Return the [X, Y] coordinate for the center point of the cell that contains the specified text.  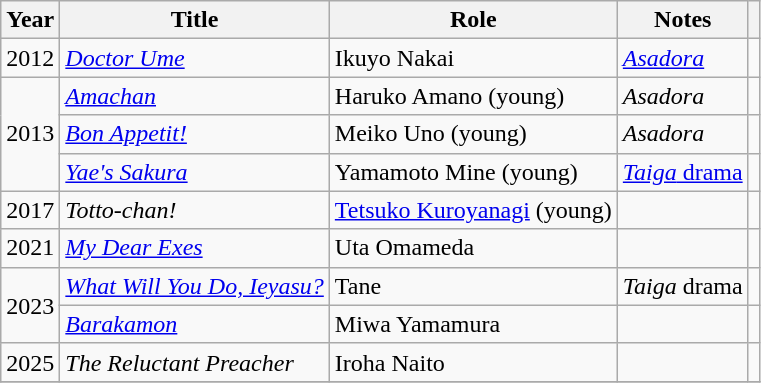
2013 [30, 134]
Meiko Uno (young) [473, 134]
Haruko Amano (young) [473, 96]
The Reluctant Preacher [195, 362]
Title [195, 20]
Notes [682, 20]
Amachan [195, 96]
What Will You Do, Ieyasu? [195, 286]
Barakamon [195, 324]
Miwa Yamamura [473, 324]
2023 [30, 305]
Totto-chan! [195, 210]
Tane [473, 286]
Iroha Naito [473, 362]
Year [30, 20]
My Dear Exes [195, 248]
2017 [30, 210]
Yamamoto Mine (young) [473, 172]
Doctor Ume [195, 58]
Uta Omameda [473, 248]
2025 [30, 362]
Role [473, 20]
2012 [30, 58]
Bon Appetit! [195, 134]
Tetsuko Kuroyanagi (young) [473, 210]
2021 [30, 248]
Yae's Sakura [195, 172]
Ikuyo Nakai [473, 58]
